Locate the cell with the specified text and output its [X, Y] center coordinate. 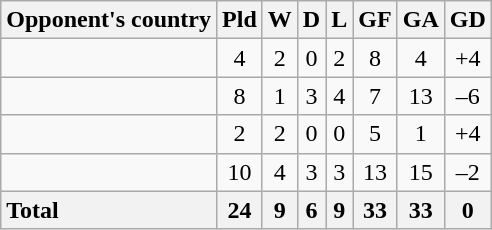
10 [240, 172]
GD [468, 20]
24 [240, 210]
Total [109, 210]
L [340, 20]
6 [311, 210]
D [311, 20]
GA [420, 20]
–2 [468, 172]
15 [420, 172]
GF [375, 20]
5 [375, 134]
Pld [240, 20]
–6 [468, 96]
W [280, 20]
7 [375, 96]
Opponent's country [109, 20]
